Find where the given text appears and provide that cell's center as (x, y) coordinate. 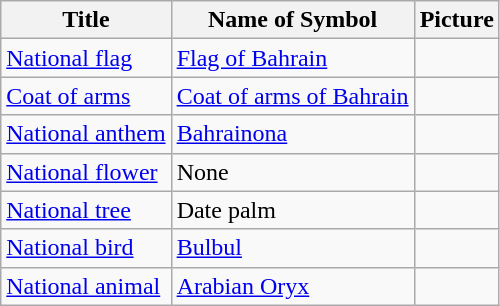
Coat of arms of Bahrain (292, 96)
Bahrainona (292, 134)
Date palm (292, 210)
National flag (86, 58)
National anthem (86, 134)
Arabian Oryx (292, 286)
Picture (456, 20)
National bird (86, 248)
National tree (86, 210)
National flower (86, 172)
Coat of arms (86, 96)
Bulbul (292, 248)
Title (86, 20)
Flag of Bahrain (292, 58)
Name of Symbol (292, 20)
None (292, 172)
National animal (86, 286)
